Detect which cell encompasses the target text, then output its [x, y] center coordinate. 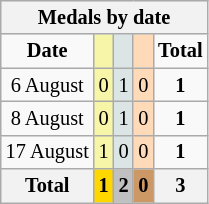
Medals by date [104, 17]
8 August [48, 118]
2 [124, 186]
3 [180, 186]
Date [48, 51]
6 August [48, 85]
17 August [48, 152]
